Locate the cell with the specified text and output its [x, y] center coordinate. 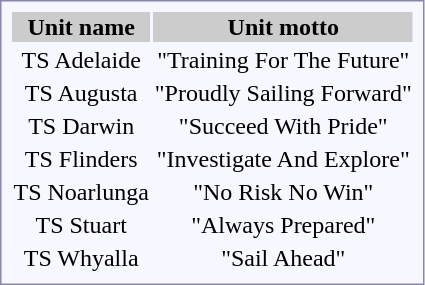
TS Augusta [81, 93]
TS Noarlunga [81, 192]
"Proudly Sailing Forward" [283, 93]
"Sail Ahead" [283, 258]
"Investigate And Explore" [283, 159]
TS Darwin [81, 126]
Unit motto [283, 27]
"Training For The Future" [283, 60]
TS Whyalla [81, 258]
"No Risk No Win" [283, 192]
Unit name [81, 27]
TS Stuart [81, 225]
TS Adelaide [81, 60]
TS Flinders [81, 159]
"Always Prepared" [283, 225]
"Succeed With Pride" [283, 126]
